Scan for the cell matching the given text and deliver its (x, y) coordinate at center. 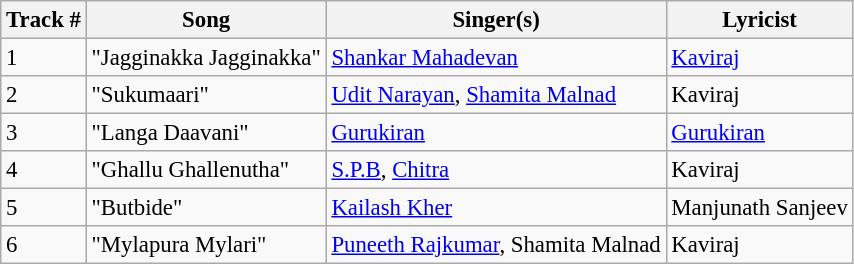
Shankar Mahadevan (496, 58)
Kailash Kher (496, 208)
Lyricist (760, 20)
"Butbide" (206, 208)
"Mylapura Mylari" (206, 245)
Song (206, 20)
Singer(s) (496, 20)
Udit Narayan, Shamita Malnad (496, 95)
"Sukumaari" (206, 95)
4 (44, 170)
1 (44, 58)
5 (44, 208)
Puneeth Rajkumar, Shamita Malnad (496, 245)
6 (44, 245)
3 (44, 133)
Track # (44, 20)
Manjunath Sanjeev (760, 208)
"Langa Daavani" (206, 133)
2 (44, 95)
S.P.B, Chitra (496, 170)
"Ghallu Ghallenutha" (206, 170)
"Jagginakka Jagginakka" (206, 58)
